Find where the given text appears and provide that cell's center as [X, Y] coordinate. 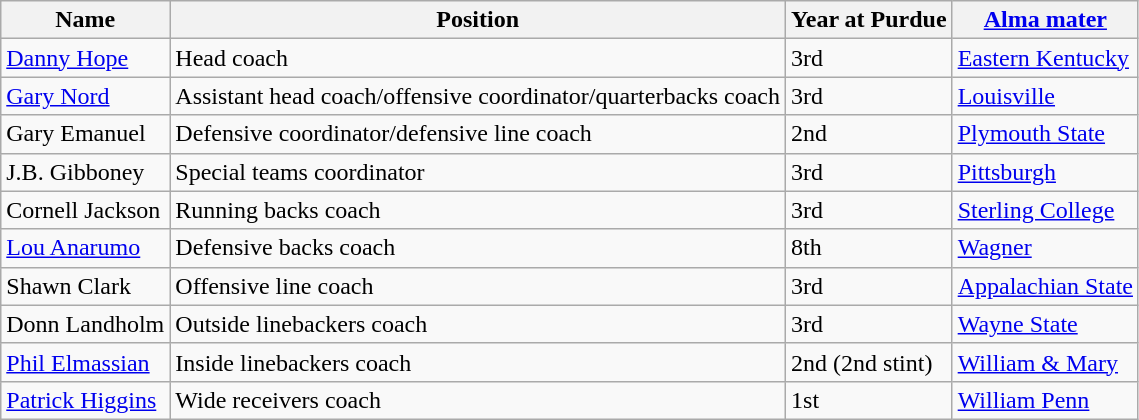
Offensive line coach [478, 286]
2nd [870, 134]
Donn Landholm [86, 324]
Pittsburgh [1045, 172]
Patrick Higgins [86, 400]
Gary Emanuel [86, 134]
8th [870, 248]
Danny Hope [86, 58]
2nd (2nd stint) [870, 362]
Assistant head coach/offensive coordinator/quarterbacks coach [478, 96]
William & Mary [1045, 362]
Eastern Kentucky [1045, 58]
Appalachian State [1045, 286]
Wayne State [1045, 324]
Name [86, 20]
Defensive backs coach [478, 248]
Alma mater [1045, 20]
1st [870, 400]
Louisville [1045, 96]
William Penn [1045, 400]
Outside linebackers coach [478, 324]
Shawn Clark [86, 286]
Wide receivers coach [478, 400]
Cornell Jackson [86, 210]
Sterling College [1045, 210]
Head coach [478, 58]
Defensive coordinator/defensive line coach [478, 134]
Position [478, 20]
Gary Nord [86, 96]
J.B. Gibboney [86, 172]
Plymouth State [1045, 134]
Inside linebackers coach [478, 362]
Lou Anarumo [86, 248]
Special teams coordinator [478, 172]
Year at Purdue [870, 20]
Phil Elmassian [86, 362]
Wagner [1045, 248]
Running backs coach [478, 210]
